Locate the cell with the specified text and output its [x, y] center coordinate. 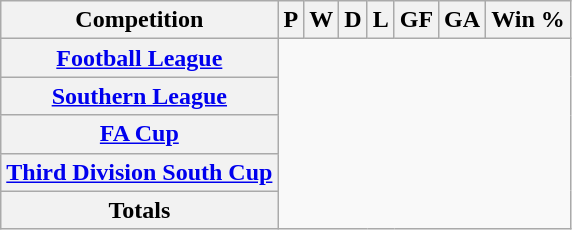
FA Cup [140, 134]
Football League [140, 58]
L [380, 20]
Third Division South Cup [140, 172]
P [291, 20]
Southern League [140, 96]
Totals [140, 210]
GA [462, 20]
GF [416, 20]
Win % [528, 20]
W [322, 20]
D [353, 20]
Competition [140, 20]
